For the text-containing cell, return its midpoint in (x, y) coordinate format. 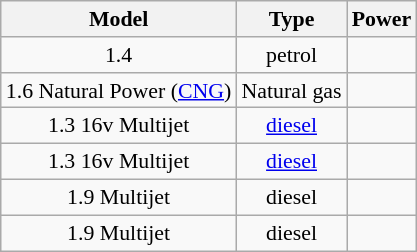
Type (291, 18)
Model (119, 18)
petrol (291, 54)
Natural gas (291, 90)
Power (382, 18)
1.4 (119, 54)
1.6 Natural Power (CNG) (119, 90)
